Output the [x, y] coordinate of the center of the cell containing the given text.  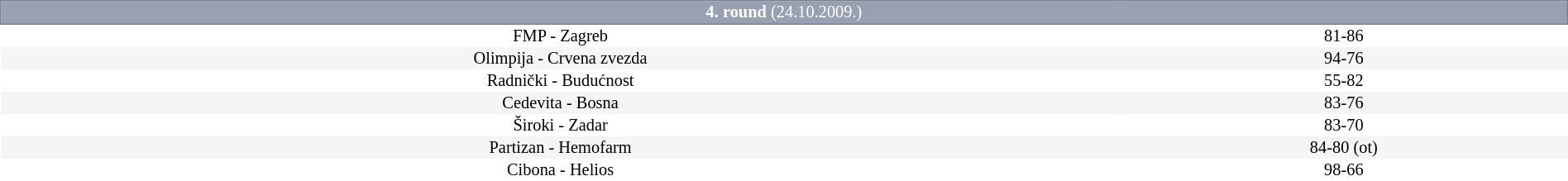
83-76 [1343, 102]
84-80 (ot) [1343, 147]
Olimpija - Crvena zvezda [561, 58]
Cibona - Helios [561, 170]
81-86 [1343, 36]
94-76 [1343, 58]
Široki - Zadar [561, 126]
55-82 [1343, 81]
83-70 [1343, 126]
Radnički - Budućnost [561, 81]
FMP - Zagreb [561, 36]
98-66 [1343, 170]
Partizan - Hemofarm [561, 147]
4. round (24.10.2009.) [784, 12]
Cedevita - Bosna [561, 102]
